Locate the cell with the specified text and output its (X, Y) center coordinate. 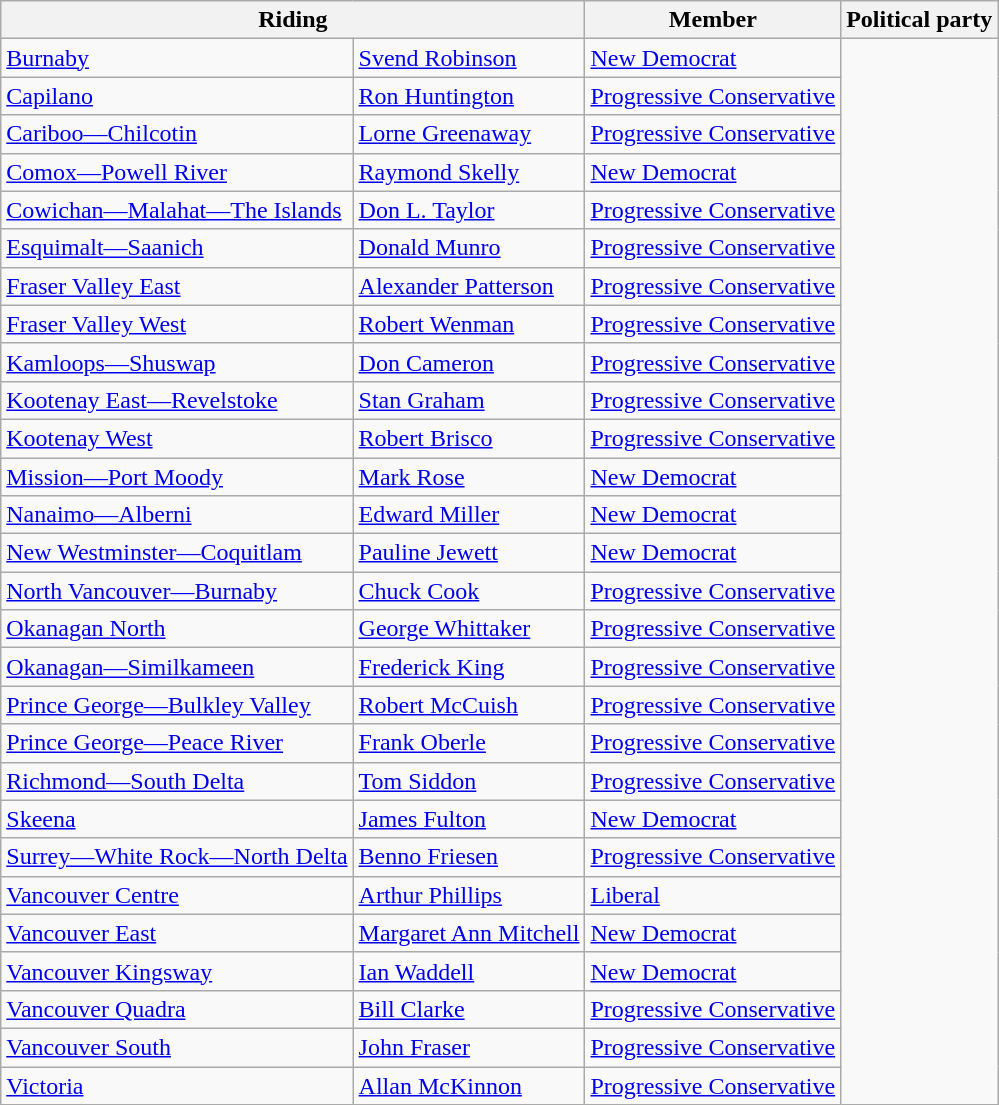
Nanaimo—Alberni (177, 515)
Member (713, 20)
Raymond Skelly (469, 172)
Robert McCuish (469, 705)
Richmond—South Delta (177, 781)
Donald Munro (469, 248)
Capilano (177, 96)
Prince George—Bulkley Valley (177, 705)
Vancouver Quadra (177, 1009)
Edward Miller (469, 515)
Vancouver South (177, 1047)
Kootenay West (177, 438)
Victoria (177, 1085)
Vancouver Centre (177, 895)
Political party (920, 20)
Mark Rose (469, 477)
North Vancouver—Burnaby (177, 591)
Tom Siddon (469, 781)
Okanagan—Similkameen (177, 667)
Frederick King (469, 667)
Don L. Taylor (469, 210)
Pauline Jewett (469, 553)
Frank Oberle (469, 743)
Bill Clarke (469, 1009)
Chuck Cook (469, 591)
Cowichan—Malahat—The Islands (177, 210)
Margaret Ann Mitchell (469, 933)
Surrey—White Rock—North Delta (177, 857)
Allan McKinnon (469, 1085)
James Fulton (469, 819)
Robert Wenman (469, 324)
Ron Huntington (469, 96)
Ian Waddell (469, 971)
Alexander Patterson (469, 286)
Lorne Greenaway (469, 134)
John Fraser (469, 1047)
Arthur Phillips (469, 895)
Liberal (713, 895)
Svend Robinson (469, 58)
Cariboo—Chilcotin (177, 134)
Comox—Powell River (177, 172)
Fraser Valley East (177, 286)
Burnaby (177, 58)
Fraser Valley West (177, 324)
Prince George—Peace River (177, 743)
New Westminster—Coquitlam (177, 553)
Kootenay East—Revelstoke (177, 400)
Riding (293, 20)
George Whittaker (469, 629)
Mission—Port Moody (177, 477)
Vancouver Kingsway (177, 971)
Vancouver East (177, 933)
Robert Brisco (469, 438)
Skeena (177, 819)
Benno Friesen (469, 857)
Kamloops—Shuswap (177, 362)
Stan Graham (469, 400)
Don Cameron (469, 362)
Esquimalt—Saanich (177, 248)
Okanagan North (177, 629)
